Detect which cell encompasses the target text, then output its (x, y) center coordinate. 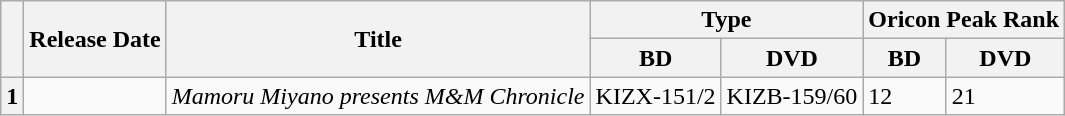
Type (726, 20)
Mamoru Miyano presents M&M Chronicle (378, 96)
Release Date (95, 39)
1 (12, 96)
KIZX-151/2 (656, 96)
Oricon Peak Rank (964, 20)
Title (378, 39)
KIZB-159/60 (792, 96)
12 (904, 96)
21 (1005, 96)
